Locate the cell with the specified text and output its [x, y] center coordinate. 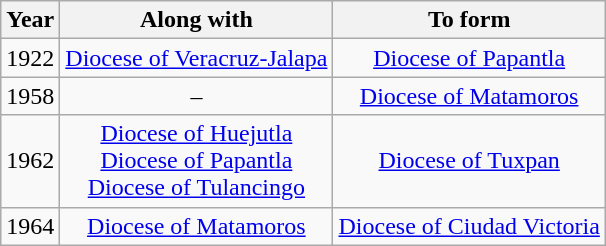
1964 [30, 226]
1958 [30, 96]
Along with [196, 20]
Diocese of Papantla [469, 58]
1922 [30, 58]
To form [469, 20]
Year [30, 20]
Diocese of Veracruz-Jalapa [196, 58]
Diocese of Ciudad Victoria [469, 226]
1962 [30, 161]
Diocese of Tuxpan [469, 161]
Diocese of HuejutlaDiocese of PapantlaDiocese of Tulancingo [196, 161]
– [196, 96]
